Return (X, Y) of the center of cell containing provided text 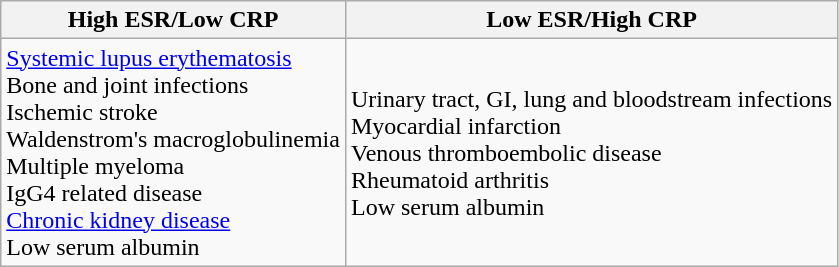
Low ESR/High CRP (591, 20)
Urinary tract, GI, lung and bloodstream infectionsMyocardial infarctionVenous thromboembolic diseaseRheumatoid arthritisLow serum albumin (591, 152)
High ESR/Low CRP (174, 20)
